Scan for the cell matching the given text and deliver its [x, y] coordinate at center. 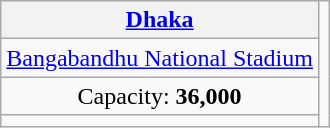
Capacity: 36,000 [160, 96]
Dhaka [160, 20]
Bangabandhu National Stadium [160, 58]
